Determine the [X, Y] coordinate at the center of the cell enclosing the given text.  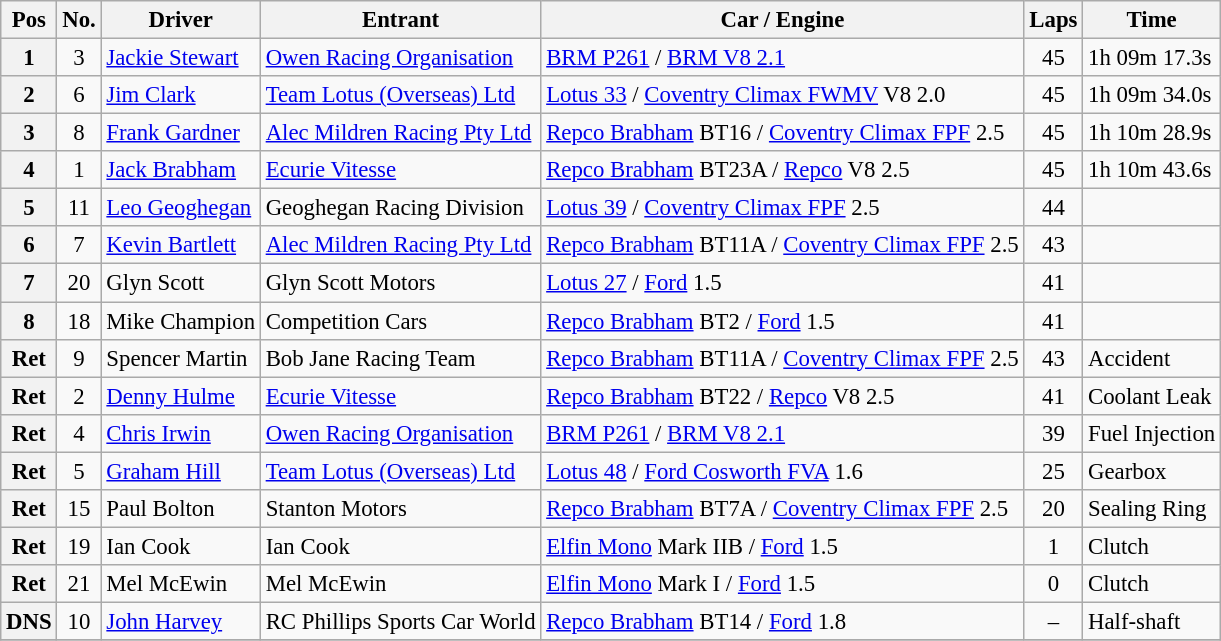
Frank Gardner [180, 133]
15 [79, 509]
25 [1054, 471]
No. [79, 20]
Competition Cars [400, 321]
Accident [1152, 358]
Jackie Stewart [180, 58]
Graham Hill [180, 471]
Jim Clark [180, 95]
Glyn Scott [180, 283]
Elfin Mono Mark IIB / Ford 1.5 [782, 546]
19 [79, 546]
John Harvey [180, 621]
Fuel Injection [1152, 433]
Repco Brabham BT14 / Ford 1.8 [782, 621]
Lotus 33 / Coventry Climax FWMV V8 2.0 [782, 95]
Car / Engine [782, 20]
Coolant Leak [1152, 396]
Elfin Mono Mark I / Ford 1.5 [782, 584]
Kevin Bartlett [180, 245]
Spencer Martin [180, 358]
Half-shaft [1152, 621]
Sealing Ring [1152, 509]
Bob Jane Racing Team [400, 358]
Geoghegan Racing Division [400, 208]
Repco Brabham BT16 / Coventry Climax FPF 2.5 [782, 133]
Gearbox [1152, 471]
1h 09m 17.3s [1152, 58]
Chris Irwin [180, 433]
Repco Brabham BT7A / Coventry Climax FPF 2.5 [782, 509]
Repco Brabham BT2 / Ford 1.5 [782, 321]
Repco Brabham BT23A / Repco V8 2.5 [782, 170]
11 [79, 208]
Laps [1054, 20]
44 [1054, 208]
1h 09m 34.0s [1152, 95]
Pos [29, 20]
1h 10m 43.6s [1152, 170]
RC Phillips Sports Car World [400, 621]
Lotus 48 / Ford Cosworth FVA 1.6 [782, 471]
0 [1054, 584]
Lotus 39 / Coventry Climax FPF 2.5 [782, 208]
10 [79, 621]
Driver [180, 20]
DNS [29, 621]
9 [79, 358]
Jack Brabham [180, 170]
Glyn Scott Motors [400, 283]
39 [1054, 433]
Denny Hulme [180, 396]
1h 10m 28.9s [1152, 133]
Lotus 27 / Ford 1.5 [782, 283]
18 [79, 321]
Time [1152, 20]
Repco Brabham BT22 / Repco V8 2.5 [782, 396]
21 [79, 584]
– [1054, 621]
Entrant [400, 20]
Stanton Motors [400, 509]
Mike Champion [180, 321]
Paul Bolton [180, 509]
Leo Geoghegan [180, 208]
